Return the (X, Y) coordinate for the center point of the cell that contains the specified text.  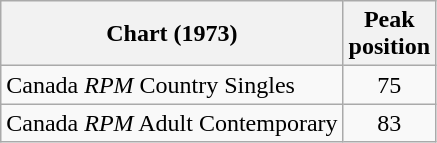
Chart (1973) (172, 34)
75 (389, 85)
Canada RPM Country Singles (172, 85)
83 (389, 123)
Peak position (389, 34)
Canada RPM Adult Contemporary (172, 123)
